Pinpoint the cell where the given text exists, returning its [X, Y] midpoint coordinate. 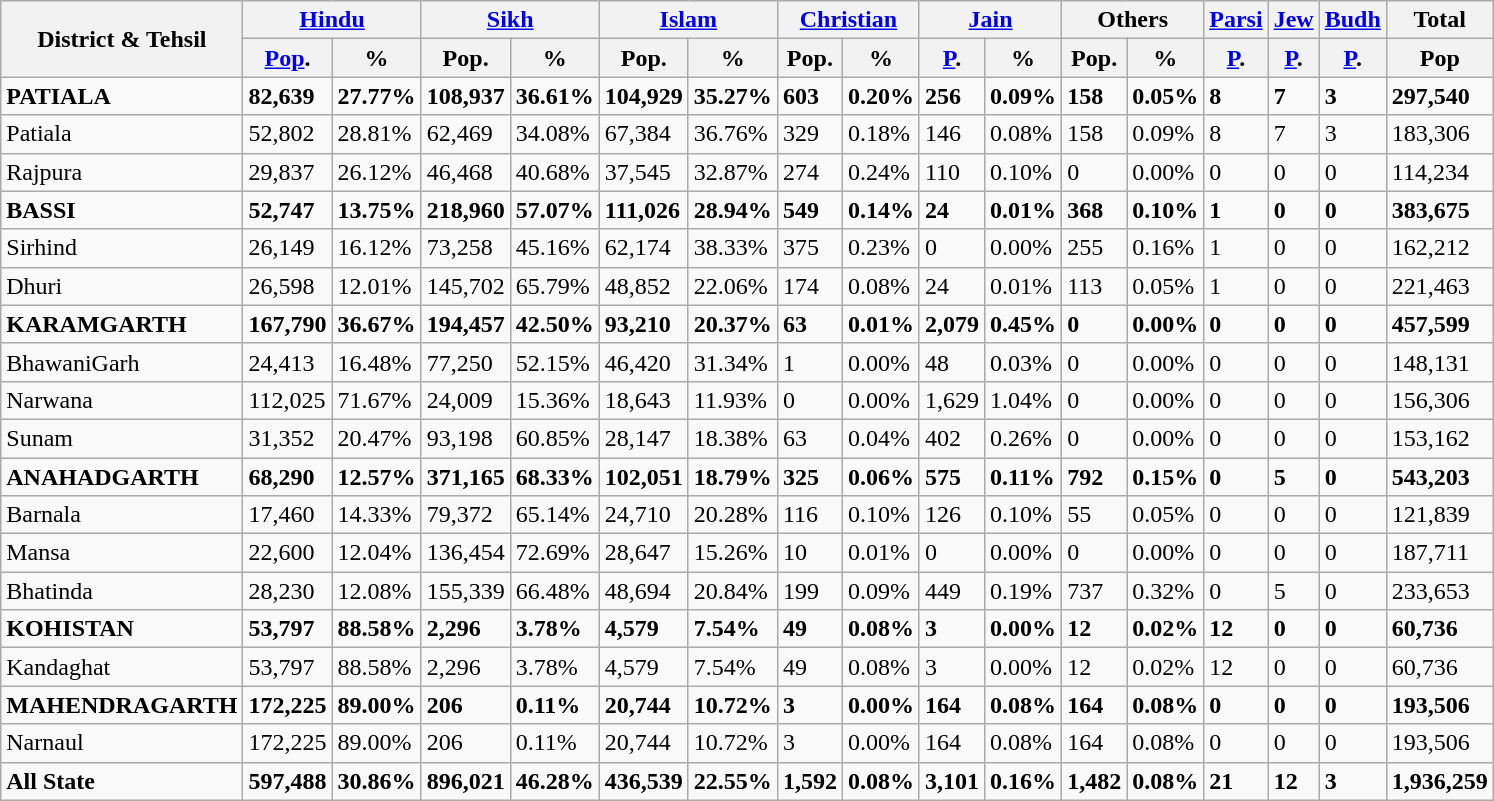
21 [1236, 781]
18,643 [644, 400]
District & Tehsil [122, 39]
48 [952, 362]
12.57% [376, 477]
40.68% [554, 172]
Hindu [332, 20]
22.06% [732, 286]
93,198 [466, 438]
457,599 [1440, 324]
35.27% [732, 96]
20.37% [732, 324]
20.28% [732, 515]
11.93% [732, 400]
194,457 [466, 324]
1,629 [952, 400]
1.04% [1024, 400]
Kandaghat [122, 667]
28,230 [288, 591]
29,837 [288, 172]
62,174 [644, 248]
31.34% [732, 362]
Jain [990, 20]
20.84% [732, 591]
297,540 [1440, 96]
167,790 [288, 324]
13.75% [376, 210]
0.15% [1166, 477]
37,545 [644, 172]
22.55% [732, 781]
93,210 [644, 324]
0.04% [880, 438]
26.12% [376, 172]
155,339 [466, 591]
15.26% [732, 553]
0.26% [1024, 438]
1,936,259 [1440, 781]
BASSI [122, 210]
28.81% [376, 134]
66.48% [554, 591]
28.94% [732, 210]
549 [810, 210]
153,162 [1440, 438]
113 [1094, 286]
18.79% [732, 477]
52,747 [288, 210]
67,384 [644, 134]
10 [810, 553]
174 [810, 286]
329 [810, 134]
126 [952, 515]
Parsi [1236, 20]
3,101 [952, 781]
255 [1094, 248]
BhawaniGarh [122, 362]
17,460 [288, 515]
Dhuri [122, 286]
Rajpura [122, 172]
737 [1094, 591]
603 [810, 96]
371,165 [466, 477]
28,147 [644, 438]
0.14% [880, 210]
12.08% [376, 591]
114,234 [1440, 172]
PATIALA [122, 96]
ANAHADGARTH [122, 477]
KOHISTAN [122, 629]
22,600 [288, 553]
199 [810, 591]
68,290 [288, 477]
Jew [1294, 20]
26,149 [288, 248]
38.33% [732, 248]
1,592 [810, 781]
Sirhind [122, 248]
77,250 [466, 362]
121,839 [1440, 515]
65.79% [554, 286]
24,710 [644, 515]
Narwana [122, 400]
325 [810, 477]
Total [1440, 20]
26,598 [288, 286]
34.08% [554, 134]
72.69% [554, 553]
792 [1094, 477]
24,009 [466, 400]
136,454 [466, 553]
Barnala [122, 515]
71.67% [376, 400]
Christian [848, 20]
55 [1094, 515]
449 [952, 591]
233,653 [1440, 591]
111,026 [644, 210]
0.24% [880, 172]
36.67% [376, 324]
27.77% [376, 96]
12.01% [376, 286]
82,639 [288, 96]
0.20% [880, 96]
79,372 [466, 515]
218,960 [466, 210]
28,647 [644, 553]
575 [952, 477]
36.61% [554, 96]
15.36% [554, 400]
Budh [1352, 20]
46,468 [466, 172]
16.48% [376, 362]
110 [952, 172]
112,025 [288, 400]
187,711 [1440, 553]
46,420 [644, 362]
183,306 [1440, 134]
Patiala [122, 134]
383,675 [1440, 210]
256 [952, 96]
30.86% [376, 781]
1,482 [1094, 781]
48,852 [644, 286]
0.23% [880, 248]
57.07% [554, 210]
52.15% [554, 362]
102,051 [644, 477]
MAHENDRAGARTH [122, 705]
221,463 [1440, 286]
46.28% [554, 781]
32.87% [732, 172]
896,021 [466, 781]
436,539 [644, 781]
368 [1094, 210]
104,929 [644, 96]
12.04% [376, 553]
0.19% [1024, 591]
18.38% [732, 438]
274 [810, 172]
Others [1133, 20]
62,469 [466, 134]
375 [810, 248]
Bhatinda [122, 591]
Mansa [122, 553]
14.33% [376, 515]
0.18% [880, 134]
48,694 [644, 591]
Sikh [510, 20]
402 [952, 438]
All State [122, 781]
145,702 [466, 286]
148,131 [1440, 362]
0.32% [1166, 591]
146 [952, 134]
0.45% [1024, 324]
31,352 [288, 438]
0.06% [880, 477]
52,802 [288, 134]
68.33% [554, 477]
65.14% [554, 515]
16.12% [376, 248]
2,079 [952, 324]
Narnaul [122, 743]
116 [810, 515]
KARAMGARTH [122, 324]
Pop [1440, 58]
156,306 [1440, 400]
162,212 [1440, 248]
60.85% [554, 438]
Sunam [122, 438]
42.50% [554, 324]
0.03% [1024, 362]
543,203 [1440, 477]
45.16% [554, 248]
36.76% [732, 134]
20.47% [376, 438]
597,488 [288, 781]
73,258 [466, 248]
24,413 [288, 362]
108,937 [466, 96]
Islam [688, 20]
